Scan for the cell matching the given text and deliver its [X, Y] coordinate at center. 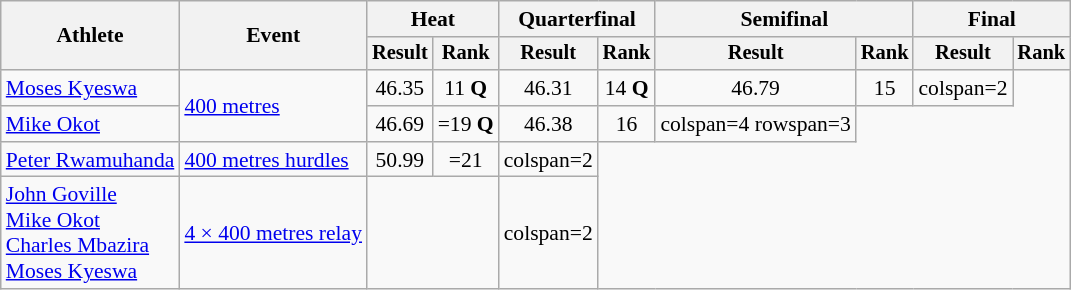
Semifinal [784, 19]
46.38 [548, 124]
46.31 [548, 88]
Mike Okot [90, 124]
Moses Kyeswa [90, 88]
Athlete [90, 36]
46.79 [756, 88]
46.69 [400, 124]
400 metres hurdles [273, 160]
15 [885, 88]
Event [273, 36]
John GovilleMike OkotCharles MbaziraMoses Kyeswa [90, 233]
Quarterfinal [578, 19]
colspan=4 rowspan=3 [756, 124]
=21 [466, 160]
400 metres [273, 106]
Final [992, 19]
11 Q [466, 88]
4 × 400 metres relay [273, 233]
=19 Q [466, 124]
46.35 [400, 88]
16 [627, 124]
14 Q [627, 88]
50.99 [400, 160]
Peter Rwamuhanda [90, 160]
Heat [433, 19]
